Pinpoint the cell where the given text exists, returning its [x, y] midpoint coordinate. 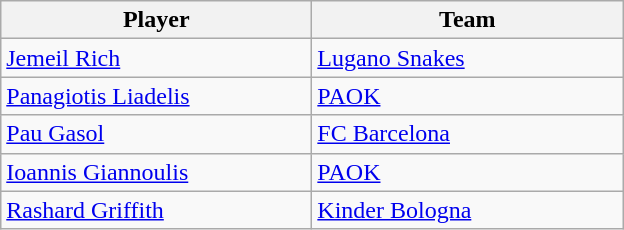
Rashard Griffith [156, 210]
Ioannis Giannoulis [156, 172]
Kinder Bologna [468, 210]
FC Barcelona [468, 134]
Jemeil Rich [156, 58]
Lugano Snakes [468, 58]
Pau Gasol [156, 134]
Player [156, 20]
Team [468, 20]
Panagiotis Liadelis [156, 96]
